For the text-containing cell, return its midpoint in [X, Y] coordinate format. 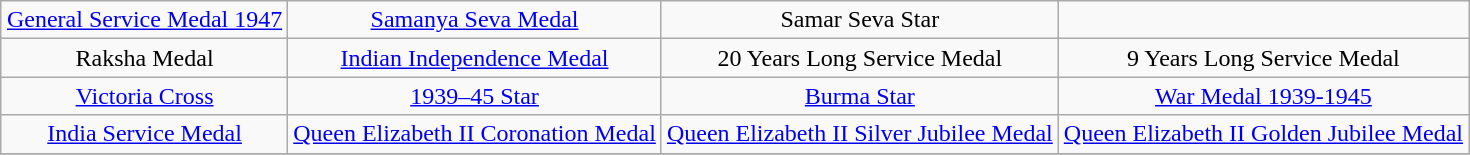
Queen Elizabeth II Silver Jubilee Medal [860, 134]
9 Years Long Service Medal [1263, 58]
1939–45 Star [475, 96]
Queen Elizabeth II Golden Jubilee Medal [1263, 134]
Burma Star [860, 96]
Samanya Seva Medal [475, 20]
War Medal 1939-1945 [1263, 96]
Queen Elizabeth II Coronation Medal [475, 134]
Raksha Medal [144, 58]
Indian Independence Medal [475, 58]
Victoria Cross [144, 96]
General Service Medal 1947 [144, 20]
India Service Medal [144, 134]
20 Years Long Service Medal [860, 58]
Samar Seva Star [860, 20]
